Search for the cell housing the specified text and yield its (X, Y) center coordinate. 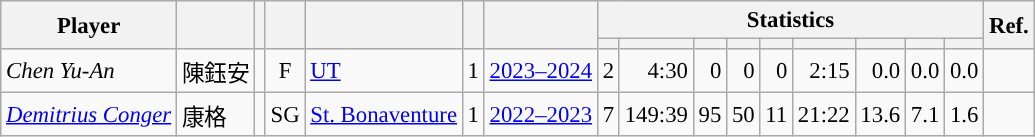
4:30 (656, 71)
陳鈺安 (216, 71)
UT (384, 71)
Ref. (1009, 25)
2:15 (824, 71)
Statistics (790, 20)
F (285, 71)
Player (89, 25)
2 (608, 71)
1.6 (964, 115)
SG (285, 115)
2022–2023 (540, 115)
7.1 (926, 115)
95 (710, 115)
21:22 (824, 115)
Chen Yu-An (89, 71)
7 (608, 115)
康格 (216, 115)
13.6 (880, 115)
Demitrius Conger (89, 115)
St. Bonaventure (384, 115)
50 (744, 115)
2023–2024 (540, 71)
11 (776, 115)
149:39 (656, 115)
